Determine the [X, Y] coordinate at the center of the cell enclosing the given text.  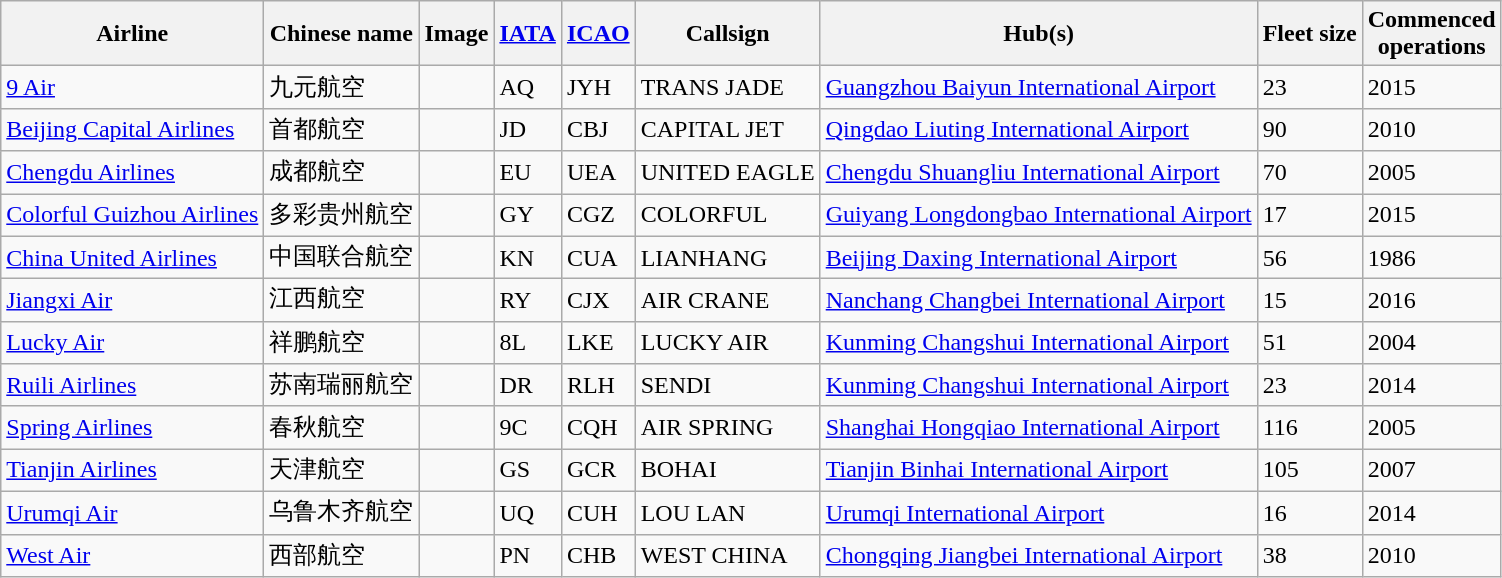
江西航空 [342, 300]
西部航空 [342, 556]
Beijing Daxing International Airport [1038, 258]
8L [528, 342]
AIR SPRING [728, 428]
Hub(s) [1038, 34]
UEA [598, 172]
乌鲁木齐航空 [342, 512]
COLORFUL [728, 216]
Urumqi Air [132, 512]
Callsign [728, 34]
UNITED EAGLE [728, 172]
BOHAI [728, 470]
Airline [132, 34]
9C [528, 428]
16 [1310, 512]
CUA [598, 258]
17 [1310, 216]
九元航空 [342, 88]
Qingdao Liuting International Airport [1038, 130]
RY [528, 300]
China United Airlines [132, 258]
UQ [528, 512]
ICAO [598, 34]
15 [1310, 300]
Shanghai Hongqiao International Airport [1038, 428]
2004 [1432, 342]
Nanchang Changbei International Airport [1038, 300]
2007 [1432, 470]
CHB [598, 556]
Urumqi International Airport [1038, 512]
AQ [528, 88]
Tianjin Airlines [132, 470]
Lucky Air [132, 342]
Beijing Capital Airlines [132, 130]
GCR [598, 470]
JD [528, 130]
LKE [598, 342]
成都航空 [342, 172]
9 Air [132, 88]
春秋航空 [342, 428]
LIANHANG [728, 258]
CUH [598, 512]
38 [1310, 556]
GY [528, 216]
CGZ [598, 216]
1986 [1432, 258]
Commencedoperations [1432, 34]
Chongqing Jiangbei International Airport [1038, 556]
LOU LAN [728, 512]
90 [1310, 130]
JYH [598, 88]
CBJ [598, 130]
IATA [528, 34]
Guangzhou Baiyun International Airport [1038, 88]
70 [1310, 172]
Colorful Guizhou Airlines [132, 216]
CJX [598, 300]
56 [1310, 258]
TRANS JADE [728, 88]
116 [1310, 428]
Ruili Airlines [132, 386]
Fleet size [1310, 34]
PN [528, 556]
苏南瑞丽航空 [342, 386]
2016 [1432, 300]
AIR CRANE [728, 300]
West Air [132, 556]
CQH [598, 428]
EU [528, 172]
105 [1310, 470]
Chinese name [342, 34]
DR [528, 386]
Chengdu Airlines [132, 172]
51 [1310, 342]
Image [456, 34]
首都航空 [342, 130]
Tianjin Binhai International Airport [1038, 470]
Guiyang Longdongbao International Airport [1038, 216]
KN [528, 258]
WEST CHINA [728, 556]
祥鹏航空 [342, 342]
中国联合航空 [342, 258]
RLH [598, 386]
Spring Airlines [132, 428]
LUCKY AIR [728, 342]
多彩贵州航空 [342, 216]
Jiangxi Air [132, 300]
CAPITAL JET [728, 130]
SENDI [728, 386]
GS [528, 470]
Chengdu Shuangliu International Airport [1038, 172]
天津航空 [342, 470]
